Find where the given text appears and provide that cell's center as (X, Y) coordinate. 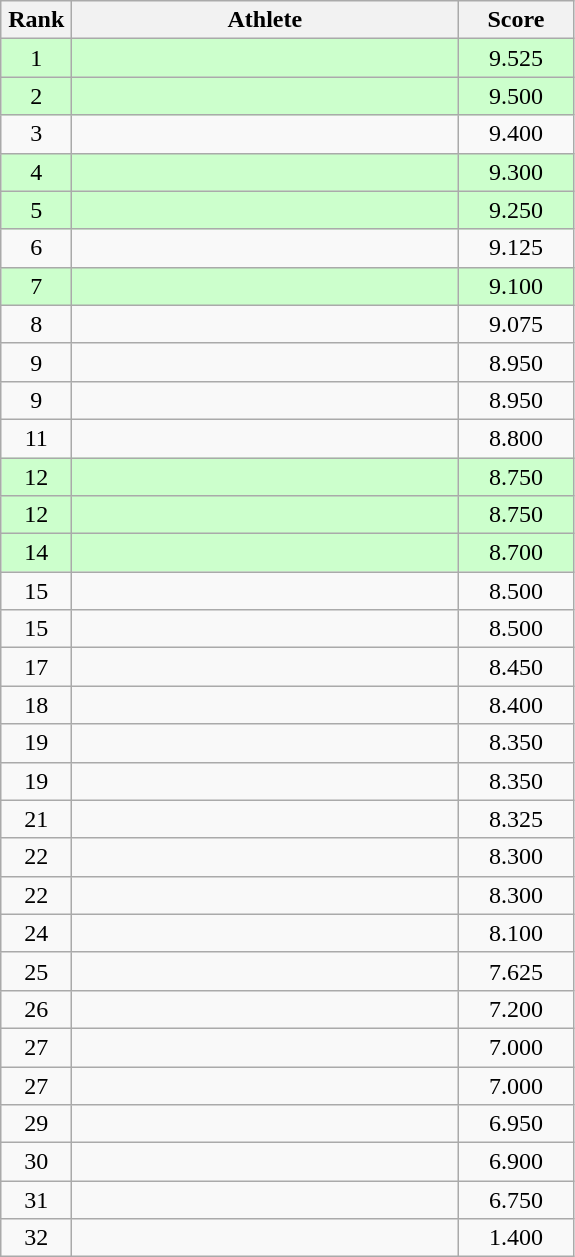
4 (36, 172)
Score (516, 20)
7 (36, 286)
24 (36, 933)
2 (36, 96)
18 (36, 705)
6.750 (516, 1200)
7.625 (516, 971)
9.100 (516, 286)
8.450 (516, 667)
14 (36, 553)
11 (36, 438)
31 (36, 1200)
29 (36, 1124)
7.200 (516, 1009)
9.400 (516, 134)
1 (36, 58)
30 (36, 1162)
3 (36, 134)
8.325 (516, 819)
1.400 (516, 1238)
17 (36, 667)
8 (36, 324)
9.500 (516, 96)
9.300 (516, 172)
6.950 (516, 1124)
9.125 (516, 248)
9.250 (516, 210)
21 (36, 819)
25 (36, 971)
Rank (36, 20)
5 (36, 210)
8.800 (516, 438)
8.100 (516, 933)
32 (36, 1238)
26 (36, 1009)
8.400 (516, 705)
8.700 (516, 553)
9.075 (516, 324)
6.900 (516, 1162)
9.525 (516, 58)
Athlete (265, 20)
6 (36, 248)
